Determine the (x, y) coordinate at the center of the cell enclosing the given text.  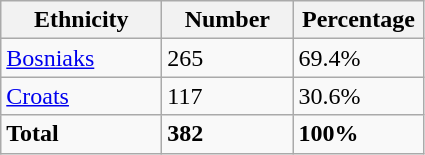
69.4% (358, 58)
382 (228, 134)
Number (228, 20)
265 (228, 58)
Percentage (358, 20)
Total (82, 134)
Ethnicity (82, 20)
Croats (82, 96)
Bosniaks (82, 58)
117 (228, 96)
100% (358, 134)
30.6% (358, 96)
